Return the (x, y) coordinate for the center point of the cell that contains the specified text.  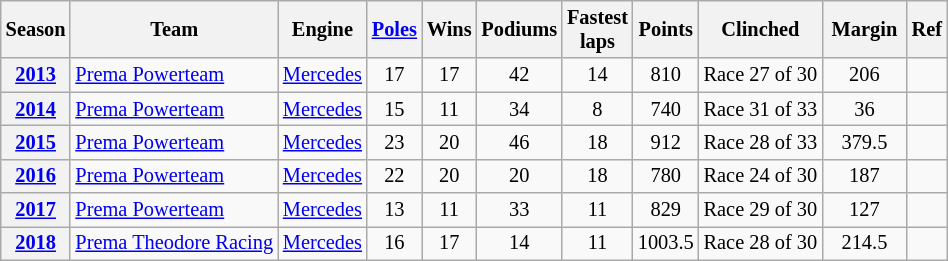
Prema Theodore Racing (174, 243)
780 (666, 176)
46 (519, 142)
Ref (927, 29)
Points (666, 29)
Margin (864, 29)
2014 (36, 109)
16 (394, 243)
740 (666, 109)
42 (519, 75)
33 (519, 210)
2017 (36, 210)
Wins (450, 29)
912 (666, 142)
829 (666, 210)
Season (36, 29)
23 (394, 142)
379.5 (864, 142)
1003.5 (666, 243)
2015 (36, 142)
8 (598, 109)
Race 29 of 30 (760, 210)
34 (519, 109)
187 (864, 176)
Race 31 of 33 (760, 109)
Podiums (519, 29)
13 (394, 210)
Poles (394, 29)
206 (864, 75)
810 (666, 75)
Race 27 of 30 (760, 75)
2013 (36, 75)
2018 (36, 243)
127 (864, 210)
2016 (36, 176)
Engine (322, 29)
22 (394, 176)
36 (864, 109)
Race 28 of 30 (760, 243)
Team (174, 29)
Fastest laps (598, 29)
Race 24 of 30 (760, 176)
Race 28 of 33 (760, 142)
Clinched (760, 29)
214.5 (864, 243)
15 (394, 109)
